Extract the (x, y) coordinate from the center of the cell holding the provided text.  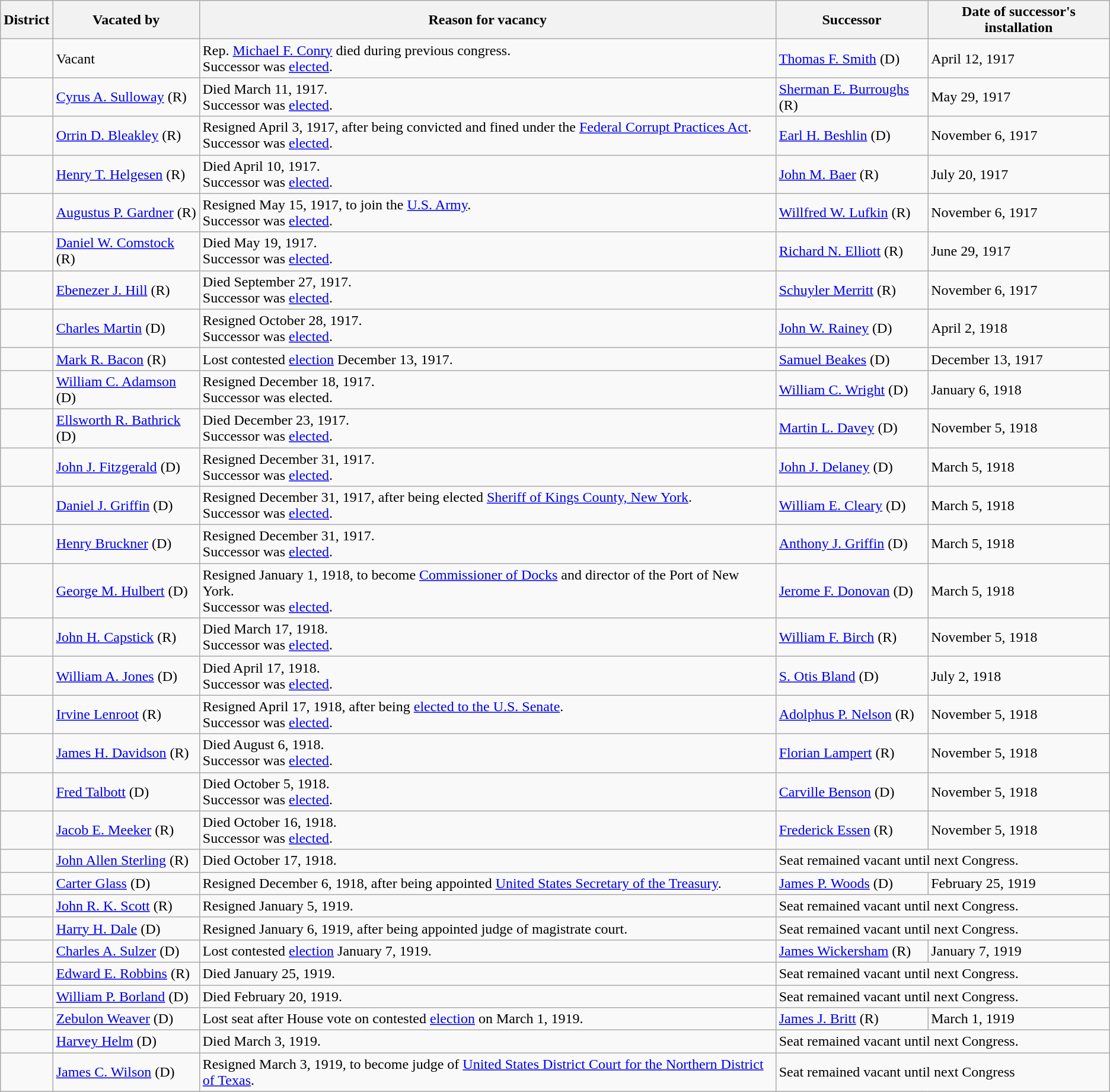
Lost contested election December 13, 1917. (487, 359)
Zebulon Weaver (D) (126, 1019)
Resigned April 3, 1917, after being convicted and fined under the Federal Corrupt Practices Act.Successor was elected. (487, 135)
April 12, 1917 (1019, 58)
James P. Woods (D) (851, 883)
Ebenezer J. Hill (R) (126, 289)
Irvine Lenroot (R) (126, 714)
Died October 17, 1918. (487, 861)
Died April 17, 1918.Successor was elected. (487, 676)
District (27, 20)
John H. Capstick (R) (126, 637)
Resigned December 6, 1918, after being appointed United States Secretary of the Treasury. (487, 883)
Harry H. Dale (D) (126, 928)
Died January 25, 1919. (487, 973)
Died October 5, 1918.Successor was elected. (487, 791)
Carter Glass (D) (126, 883)
January 7, 1919 (1019, 951)
John Allen Sterling (R) (126, 861)
Died August 6, 1918.Successor was elected. (487, 753)
Jacob E. Meeker (R) (126, 830)
Resigned October 28, 1917.Successor was elected. (487, 329)
Cyrus A. Sulloway (R) (126, 97)
Resigned March 3, 1919, to become judge of United States District Court for the Northern District of Texas. (487, 1072)
John J. Delaney (D) (851, 466)
Died March 17, 1918.Successor was elected. (487, 637)
Died February 20, 1919. (487, 996)
William P. Borland (D) (126, 996)
Resigned January 1, 1918, to become Commissioner of Docks and director of the Port of New York.Successor was elected. (487, 591)
John W. Rainey (D) (851, 329)
S. Otis Bland (D) (851, 676)
William A. Jones (D) (126, 676)
Died March 11, 1917.Successor was elected. (487, 97)
James Wickersham (R) (851, 951)
Daniel W. Comstock (R) (126, 251)
January 6, 1918 (1019, 389)
James H. Davidson (R) (126, 753)
July 2, 1918 (1019, 676)
Harvey Helm (D) (126, 1042)
John M. Baer (R) (851, 174)
Died March 3, 1919. (487, 1042)
Henry Bruckner (D) (126, 545)
Florian Lampert (R) (851, 753)
Henry T. Helgesen (R) (126, 174)
William C. Adamson (D) (126, 389)
Orrin D. Bleakley (R) (126, 135)
Resigned December 18, 1917.Successor was elected. (487, 389)
Successor (851, 20)
Samuel Beakes (D) (851, 359)
Lost contested election January 7, 1919. (487, 951)
Anthony J. Griffin (D) (851, 545)
February 25, 1919 (1019, 883)
Schuyler Merritt (R) (851, 289)
John J. Fitzgerald (D) (126, 466)
Ellsworth R. Bathrick (D) (126, 428)
July 20, 1917 (1019, 174)
June 29, 1917 (1019, 251)
Earl H. Beshlin (D) (851, 135)
Martin L. Davey (D) (851, 428)
Richard N. Elliott (R) (851, 251)
Vacated by (126, 20)
Jerome F. Donovan (D) (851, 591)
Fred Talbott (D) (126, 791)
Died May 19, 1917.Successor was elected. (487, 251)
Frederick Essen (R) (851, 830)
Died December 23, 1917.Successor was elected. (487, 428)
Augustus P. Gardner (R) (126, 212)
March 1, 1919 (1019, 1019)
May 29, 1917 (1019, 97)
Reason for vacancy (487, 20)
Charles A. Sulzer (D) (126, 951)
Resigned May 15, 1917, to join the U.S. Army.Successor was elected. (487, 212)
Lost seat after House vote on contested election on March 1, 1919. (487, 1019)
Seat remained vacant until next Congress (943, 1072)
John R. K. Scott (R) (126, 906)
James C. Wilson (D) (126, 1072)
Date of successor's installation (1019, 20)
Willfred W. Lufkin (R) (851, 212)
April 2, 1918 (1019, 329)
December 13, 1917 (1019, 359)
Thomas F. Smith (D) (851, 58)
Edward E. Robbins (R) (126, 973)
Died September 27, 1917.Successor was elected. (487, 289)
Resigned January 5, 1919. (487, 906)
Died October 16, 1918.Successor was elected. (487, 830)
Mark R. Bacon (R) (126, 359)
Charles Martin (D) (126, 329)
William C. Wright (D) (851, 389)
Adolphus P. Nelson (R) (851, 714)
Died April 10, 1917.Successor was elected. (487, 174)
Vacant (126, 58)
Rep. Michael F. Conry died during previous congress.Successor was elected. (487, 58)
George M. Hulbert (D) (126, 591)
Resigned December 31, 1917, after being elected Sheriff of Kings County, New York.Successor was elected. (487, 505)
James J. Britt (R) (851, 1019)
William E. Cleary (D) (851, 505)
Resigned April 17, 1918, after being elected to the U.S. Senate.Successor was elected. (487, 714)
Sherman E. Burroughs (R) (851, 97)
Carville Benson (D) (851, 791)
Resigned January 6, 1919, after being appointed judge of magistrate court. (487, 928)
William F. Birch (R) (851, 637)
Daniel J. Griffin (D) (126, 505)
